From the cell containing the given text, extract its center point as [x, y] coordinate. 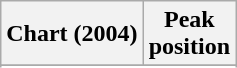
Chart (2004) [72, 34]
Peakposition [189, 34]
